Output the [x, y] coordinate of the center of the cell containing the given text.  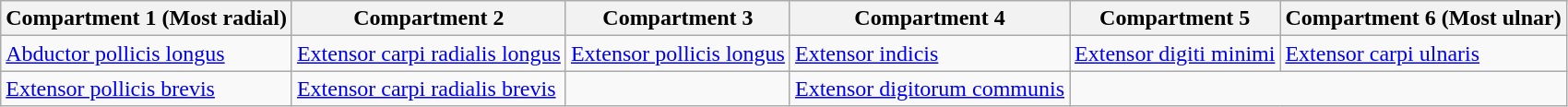
Extensor carpi radialis longus [428, 53]
Extensor carpi ulnaris [1423, 53]
Extensor digitorum communis [930, 89]
Abductor pollicis longus [147, 53]
Extensor indicis [930, 53]
Compartment 4 [930, 18]
Compartment 3 [677, 18]
Compartment 1 (Most radial) [147, 18]
Compartment 5 [1175, 18]
Extensor digiti minimi [1175, 53]
Compartment 6 (Most ulnar) [1423, 18]
Compartment 2 [428, 18]
Extensor pollicis longus [677, 53]
Extensor carpi radialis brevis [428, 89]
Extensor pollicis brevis [147, 89]
